Locate the cell with the specified text and output its [x, y] center coordinate. 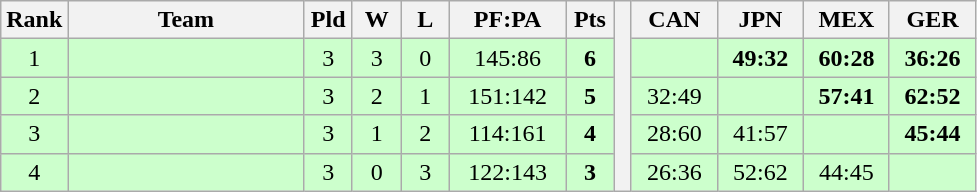
Pld [328, 20]
5 [590, 96]
49:32 [760, 58]
Team [186, 20]
52:62 [760, 172]
GER [932, 20]
W [376, 20]
36:26 [932, 58]
Rank [34, 20]
114:161 [508, 134]
145:86 [508, 58]
44:45 [846, 172]
26:36 [674, 172]
L [426, 20]
32:49 [674, 96]
CAN [674, 20]
151:142 [508, 96]
41:57 [760, 134]
Pts [590, 20]
JPN [760, 20]
60:28 [846, 58]
62:52 [932, 96]
PF:PA [508, 20]
6 [590, 58]
28:60 [674, 134]
57:41 [846, 96]
122:143 [508, 172]
MEX [846, 20]
45:44 [932, 134]
